Output the (X, Y) coordinate of the center of the cell containing the given text.  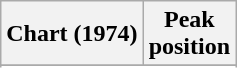
Peakposition (189, 34)
Chart (1974) (72, 34)
